Determine the (x, y) coordinate at the center of the cell enclosing the given text.  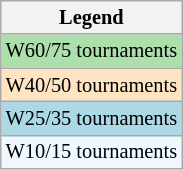
W40/50 tournaments (92, 85)
W25/35 tournaments (92, 118)
W60/75 tournaments (92, 51)
W10/15 tournaments (92, 152)
Legend (92, 17)
